Find where the given text appears and provide that cell's center as [X, Y] coordinate. 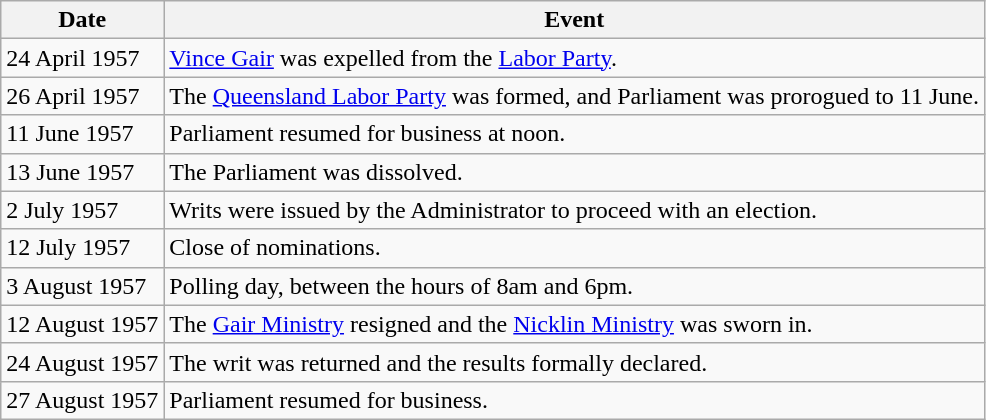
24 August 1957 [82, 362]
The writ was returned and the results formally declared. [574, 362]
Writs were issued by the Administrator to proceed with an election. [574, 210]
24 April 1957 [82, 58]
2 July 1957 [82, 210]
13 June 1957 [82, 172]
26 April 1957 [82, 96]
Vince Gair was expelled from the Labor Party. [574, 58]
12 August 1957 [82, 324]
Date [82, 20]
Parliament resumed for business. [574, 400]
The Parliament was dissolved. [574, 172]
Close of nominations. [574, 248]
11 June 1957 [82, 134]
Polling day, between the hours of 8am and 6pm. [574, 286]
The Gair Ministry resigned and the Nicklin Ministry was sworn in. [574, 324]
12 July 1957 [82, 248]
Parliament resumed for business at noon. [574, 134]
3 August 1957 [82, 286]
Event [574, 20]
The Queensland Labor Party was formed, and Parliament was prorogued to 11 June. [574, 96]
27 August 1957 [82, 400]
